From the cell containing the given text, extract its center point as (x, y) coordinate. 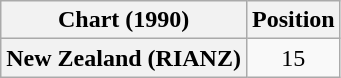
Position (293, 20)
Chart (1990) (124, 20)
New Zealand (RIANZ) (124, 58)
15 (293, 58)
